Detect which cell encompasses the target text, then output its (x, y) center coordinate. 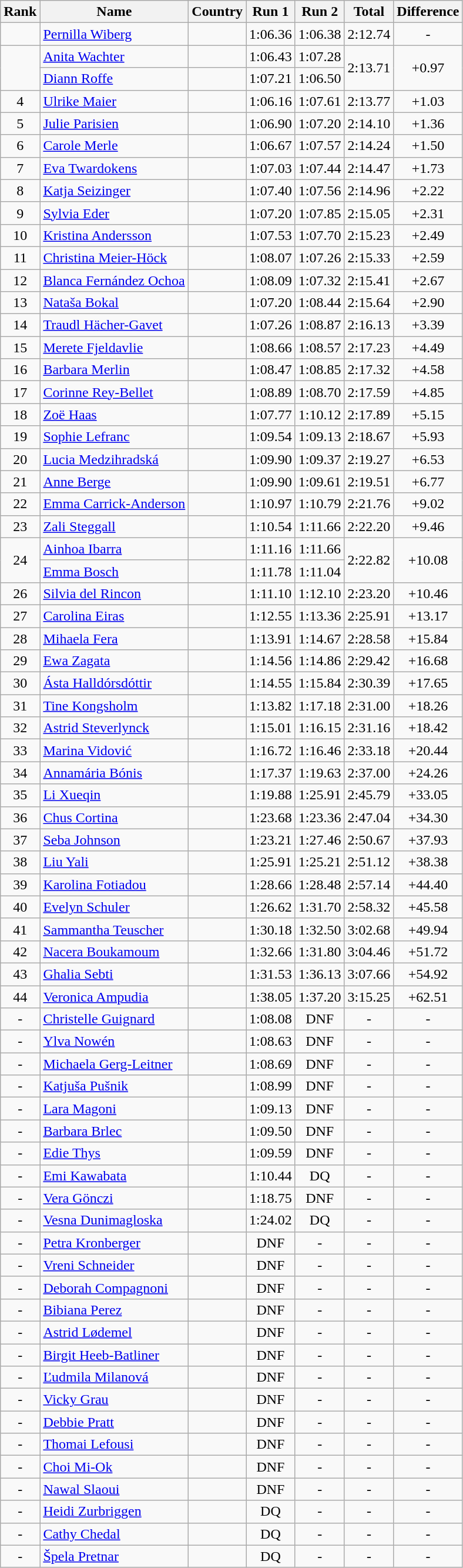
Katja Seizinger (114, 191)
1:13.36 (320, 616)
1:14.67 (320, 638)
40 (20, 907)
Anne Berge (114, 482)
Sophie Lefranc (114, 437)
+18.26 (428, 706)
14 (20, 325)
2:30.39 (369, 683)
Ghalia Sebti (114, 974)
+0.97 (428, 68)
1:36.13 (320, 974)
2:14.10 (369, 124)
+24.26 (428, 773)
Choi Mi-Ok (114, 1467)
2:33.18 (369, 750)
1:07.44 (320, 168)
1:06.36 (271, 34)
1:06.50 (320, 79)
11 (20, 258)
Christina Meier-Höck (114, 258)
19 (20, 437)
Barbara Merlin (114, 370)
1:23.68 (271, 818)
20 (20, 459)
Ásta Halldórsdóttir (114, 683)
2:14.96 (369, 191)
Michaela Gerg-Leitner (114, 1064)
1:13.91 (271, 638)
1:12.10 (320, 593)
+37.93 (428, 840)
+49.94 (428, 929)
1:37.20 (320, 997)
Ainhoa Ibarra (114, 549)
Sylvia Eder (114, 213)
2:58.32 (369, 907)
1:14.56 (271, 661)
+2.67 (428, 281)
2:15.33 (369, 258)
Liu Yali (114, 862)
7 (20, 168)
1:31.70 (320, 907)
1:28.48 (320, 885)
1:07.61 (320, 101)
+5.15 (428, 415)
+1.36 (428, 124)
1:08.70 (320, 392)
Petra Kronberger (114, 1243)
1:11.16 (271, 549)
23 (20, 526)
Ewa Zagata (114, 661)
Zoë Haas (114, 415)
+9.02 (428, 504)
13 (20, 303)
26 (20, 593)
Špela Pretnar (114, 1556)
Blanca Fernández Ochoa (114, 281)
Country (217, 12)
+33.05 (428, 795)
1:23.21 (271, 840)
+15.84 (428, 638)
1:08.47 (271, 370)
2:17.32 (369, 370)
+10.08 (428, 560)
+45.58 (428, 907)
2:45.79 (369, 795)
2:17.23 (369, 348)
Silvia del Rincon (114, 593)
43 (20, 974)
42 (20, 952)
21 (20, 482)
1:10.12 (320, 415)
+2.59 (428, 258)
Sammantha Teuscher (114, 929)
1:09.54 (271, 437)
35 (20, 795)
2:14.24 (369, 146)
22 (20, 504)
Diann Roffe (114, 79)
+9.46 (428, 526)
+62.51 (428, 997)
Bibiana Perez (114, 1310)
1:08.89 (271, 392)
+16.68 (428, 661)
1:08.44 (320, 303)
+2.90 (428, 303)
2:31.16 (369, 728)
Deborah Compagnoni (114, 1287)
8 (20, 191)
6 (20, 146)
Ľudmila Milanová (114, 1377)
2:29.42 (369, 661)
39 (20, 885)
Birgit Heeb-Batliner (114, 1355)
1:08.57 (320, 348)
1:18.75 (271, 1198)
30 (20, 683)
Astrid Steverlynck (114, 728)
Edie Thys (114, 1153)
2:18.67 (369, 437)
1:09.59 (271, 1153)
1:14.86 (320, 661)
2:31.00 (369, 706)
1:07.21 (271, 79)
Anita Wachter (114, 56)
Merete Fjeldavlie (114, 348)
18 (20, 415)
1:07.28 (320, 56)
Karolina Fotiadou (114, 885)
1:07.56 (320, 191)
+4.49 (428, 348)
2:23.20 (369, 593)
Mihaela Fera (114, 638)
44 (20, 997)
4 (20, 101)
+17.65 (428, 683)
Vera Gönczi (114, 1198)
1:31.53 (271, 974)
1:17.37 (271, 773)
Julie Parisien (114, 124)
3:15.25 (369, 997)
2:13.71 (369, 68)
34 (20, 773)
38 (20, 862)
1:06.67 (271, 146)
1:25.21 (320, 862)
+1.50 (428, 146)
2:17.89 (369, 415)
Chus Cortina (114, 818)
+2.49 (428, 235)
1:10.97 (271, 504)
Zali Steggall (114, 526)
2:37.00 (369, 773)
Nacera Boukamoum (114, 952)
2:13.77 (369, 101)
1:16.15 (320, 728)
2:19.51 (369, 482)
1:32.50 (320, 929)
Emi Kawabata (114, 1176)
+6.77 (428, 482)
Annamária Bónis (114, 773)
1:27.46 (320, 840)
+4.58 (428, 370)
Emma Carrick-Anderson (114, 504)
Rank (20, 12)
1:08.08 (271, 1019)
1:07.70 (320, 235)
+51.72 (428, 952)
41 (20, 929)
2:12.74 (369, 34)
+44.40 (428, 885)
17 (20, 392)
1:07.85 (320, 213)
+1.03 (428, 101)
2:14.47 (369, 168)
+18.42 (428, 728)
Emma Bosch (114, 571)
1:38.05 (271, 997)
2:16.13 (369, 325)
Corinne Rey-Bellet (114, 392)
1:23.36 (320, 818)
+3.39 (428, 325)
1:14.55 (271, 683)
10 (20, 235)
1:13.82 (271, 706)
Ylva Nowén (114, 1042)
2:57.14 (369, 885)
+20.44 (428, 750)
1:06.38 (320, 34)
1:09.37 (320, 459)
29 (20, 661)
1:26.62 (271, 907)
Carole Merle (114, 146)
2:19.27 (369, 459)
2:50.67 (369, 840)
1:08.69 (271, 1064)
Barbara Brlec (114, 1131)
Lara Magoni (114, 1109)
Kristina Andersson (114, 235)
+10.46 (428, 593)
Evelyn Schuler (114, 907)
Eva Twardokens (114, 168)
1:07.53 (271, 235)
Total (369, 12)
1:24.02 (271, 1220)
32 (20, 728)
3:02.68 (369, 929)
1:08.63 (271, 1042)
Name (114, 12)
1:09.61 (320, 482)
+5.93 (428, 437)
5 (20, 124)
Difference (428, 12)
1:08.85 (320, 370)
Debbie Pratt (114, 1422)
+1.73 (428, 168)
Tine Kongsholm (114, 706)
Ulrike Maier (114, 101)
1:06.43 (271, 56)
1:30.18 (271, 929)
1:19.88 (271, 795)
Vesna Dunimagloska (114, 1220)
Nawal Slaoui (114, 1489)
Katjuša Pušnik (114, 1086)
1:28.66 (271, 885)
2:51.12 (369, 862)
Christelle Guignard (114, 1019)
Seba Johnson (114, 840)
Cathy Chedal (114, 1534)
1:15.84 (320, 683)
1:11.10 (271, 593)
+4.85 (428, 392)
Pernilla Wiberg (114, 34)
1:07.57 (320, 146)
1:08.09 (271, 281)
Vreni Schneider (114, 1265)
1:31.80 (320, 952)
3:07.66 (369, 974)
Heidi Zurbriggen (114, 1512)
1:17.18 (320, 706)
Vicky Grau (114, 1400)
27 (20, 616)
1:19.63 (320, 773)
+6.53 (428, 459)
+38.38 (428, 862)
2:22.82 (369, 560)
1:07.40 (271, 191)
Lucia Medzihradská (114, 459)
+13.17 (428, 616)
2:15.23 (369, 235)
1:11.78 (271, 571)
15 (20, 348)
Veronica Ampudia (114, 997)
+54.92 (428, 974)
24 (20, 560)
1:10.54 (271, 526)
1:16.72 (271, 750)
+34.30 (428, 818)
36 (20, 818)
2:47.04 (369, 818)
1:08.99 (271, 1086)
9 (20, 213)
16 (20, 370)
1:32.66 (271, 952)
1:06.16 (271, 101)
1:07.32 (320, 281)
Run 1 (271, 12)
+2.22 (428, 191)
2:15.41 (369, 281)
2:28.58 (369, 638)
1:07.77 (271, 415)
2:25.91 (369, 616)
31 (20, 706)
1:09.50 (271, 1131)
1:10.44 (271, 1176)
1:10.79 (320, 504)
1:12.55 (271, 616)
1:08.66 (271, 348)
Li Xueqin (114, 795)
1:11.04 (320, 571)
Marina Vidović (114, 750)
1:06.90 (271, 124)
37 (20, 840)
2:15.05 (369, 213)
1:08.07 (271, 258)
+2.31 (428, 213)
1:08.87 (320, 325)
Run 2 (320, 12)
2:22.20 (369, 526)
33 (20, 750)
Thomai Lefousi (114, 1444)
2:17.59 (369, 392)
2:15.64 (369, 303)
Traudl Hächer-Gavet (114, 325)
12 (20, 281)
Nataša Bokal (114, 303)
1:07.03 (271, 168)
1:16.46 (320, 750)
28 (20, 638)
Carolina Eiras (114, 616)
1:15.01 (271, 728)
2:21.76 (369, 504)
3:04.46 (369, 952)
Astrid Lødemel (114, 1332)
